Detect which cell encompasses the target text, then output its (x, y) center coordinate. 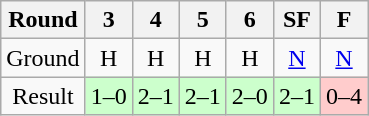
3 (108, 20)
5 (202, 20)
Result (43, 96)
2–0 (250, 96)
6 (250, 20)
4 (156, 20)
1–0 (108, 96)
Ground (43, 58)
Round (43, 20)
SF (296, 20)
0–4 (344, 96)
F (344, 20)
